Locate the cell with the specified text and output its [X, Y] center coordinate. 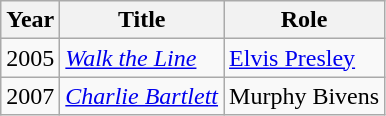
2005 [30, 58]
Elvis Presley [304, 58]
2007 [30, 96]
Title [142, 20]
Walk the Line [142, 58]
Role [304, 20]
Murphy Bivens [304, 96]
Year [30, 20]
Charlie Bartlett [142, 96]
